Output the (x, y) coordinate of the center of the cell containing the given text.  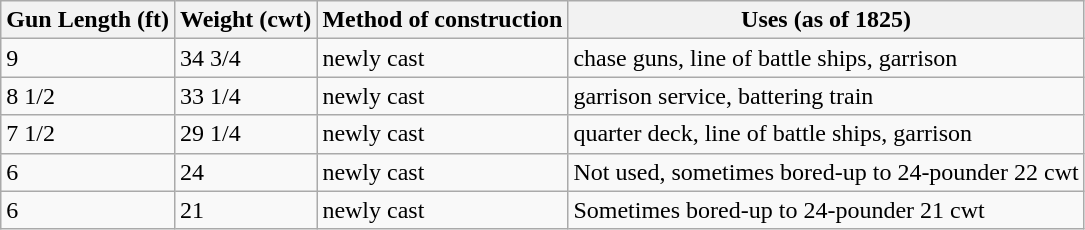
7 1/2 (88, 134)
33 1/4 (245, 96)
21 (245, 210)
29 1/4 (245, 134)
chase guns, line of battle ships, garrison (826, 58)
Uses (as of 1825) (826, 20)
9 (88, 58)
24 (245, 172)
8 1/2 (88, 96)
Sometimes bored-up to 24-pounder 21 cwt (826, 210)
Method of construction (442, 20)
quarter deck, line of battle ships, garrison (826, 134)
Not used, sometimes bored-up to 24-pounder 22 cwt (826, 172)
34 3/4 (245, 58)
Gun Length (ft) (88, 20)
garrison service, battering train (826, 96)
Weight (cwt) (245, 20)
